Search for the cell housing the specified text and yield its (x, y) center coordinate. 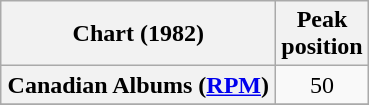
Chart (1982) (138, 34)
Peakposition (322, 34)
Canadian Albums (RPM) (138, 85)
50 (322, 85)
